Scan for the cell matching the given text and deliver its [X, Y] coordinate at center. 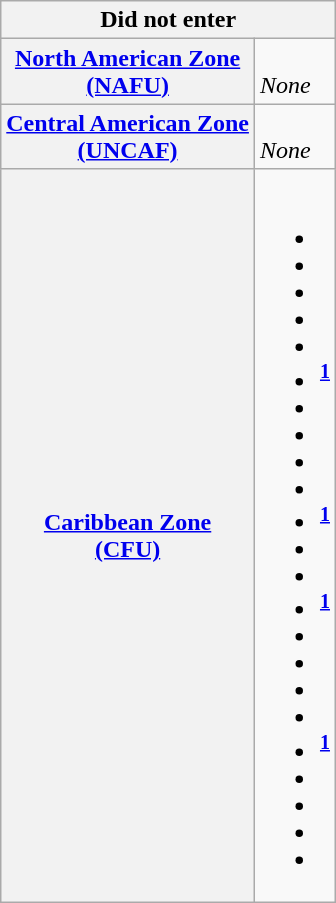
Central American Zone(UNCAF) [128, 136]
North American Zone(NAFU) [128, 72]
1111 [294, 536]
Did not enter [168, 20]
Caribbean Zone(CFU) [128, 536]
